From the cell containing the given text, extract its center point as [X, Y] coordinate. 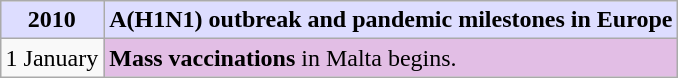
2010 [52, 20]
1 January [52, 58]
A(H1N1) outbreak and pandemic milestones in Europe [391, 20]
Mass vaccinations in Malta begins. [391, 58]
